Provide the [x, y] coordinate of the cell's center where the given text is located.  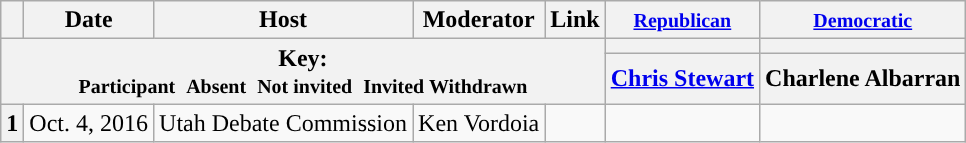
Democratic [863, 20]
Link [575, 20]
Moderator [479, 20]
1 [12, 123]
Chris Stewart [682, 78]
Date [89, 20]
Charlene Albarran [863, 78]
Utah Debate Commission [284, 123]
Oct. 4, 2016 [89, 123]
Host [284, 20]
Republican [682, 20]
Key: Participant Absent Not invited Invited Withdrawn [303, 72]
Ken Vordoia [479, 123]
